Capture the cell that displays the provided text and extract its (X, Y) central coordinate. 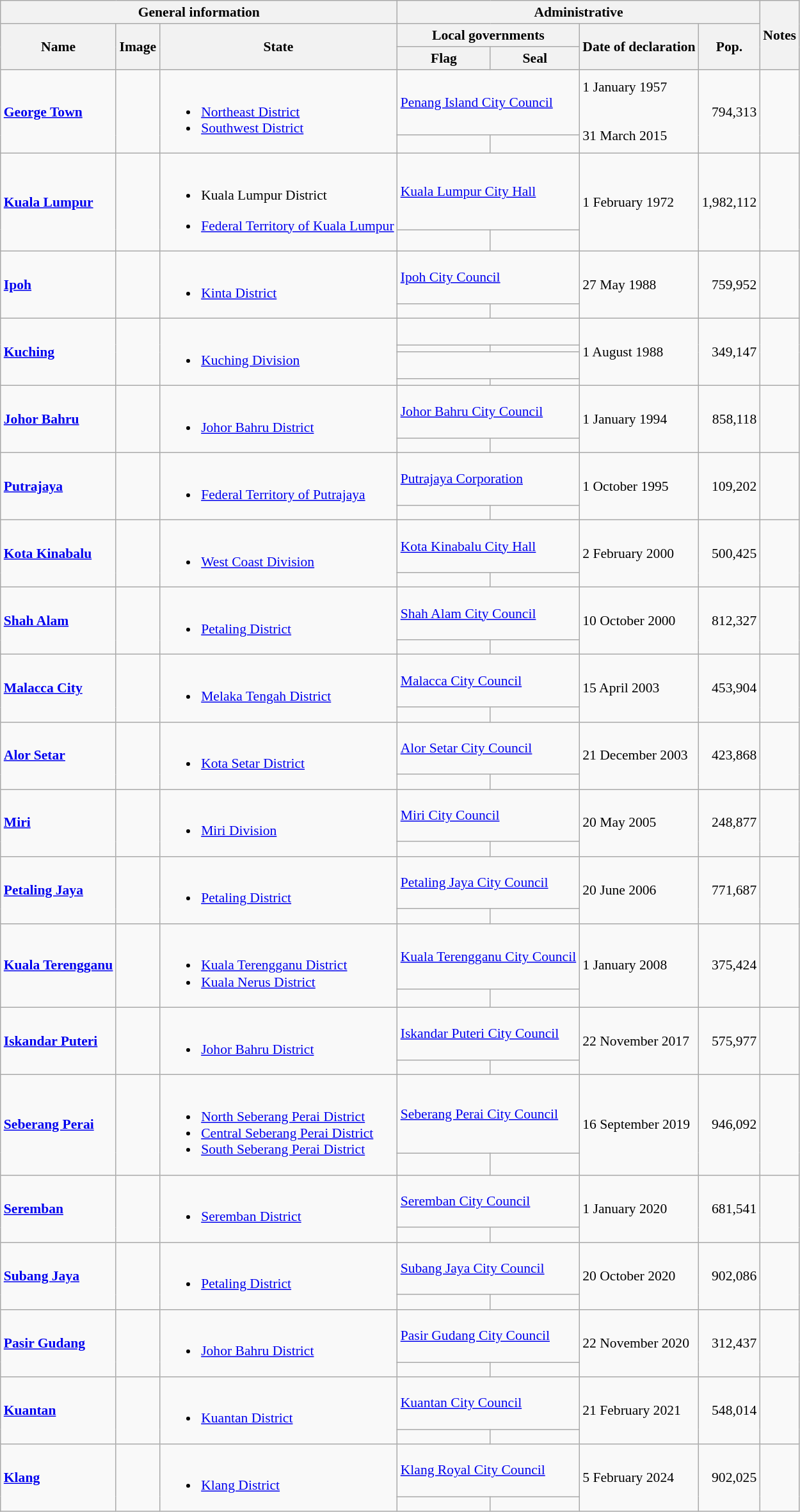
Notes (780, 35)
Subang Jaya City Council (489, 1269)
Miri Division (278, 823)
759,952 (730, 285)
Subang Jaya (59, 1276)
Seremban District (278, 1209)
1 August 1988 (639, 352)
312,437 (730, 1344)
1 January 2008 (639, 966)
George Town (59, 111)
Kinta District (278, 285)
858,118 (730, 420)
Shah Alam City Council (489, 614)
22 November 2020 (639, 1344)
423,868 (730, 755)
Putrajaya Corporation (489, 479)
1 January 1994 (639, 420)
Northeast DistrictSouthwest District (278, 111)
1 January 195731 March 2015 (639, 111)
Pop. (730, 47)
Iskandar Puteri (59, 1042)
Pasir Gudang (59, 1344)
771,687 (730, 891)
2 February 2000 (639, 554)
21 February 2021 (639, 1410)
812,327 (730, 621)
Kuching Division (278, 352)
West Coast Division (278, 554)
1 October 1995 (639, 486)
Klang Royal City Council (489, 1470)
Federal Territory of Putrajaya (278, 486)
Kuching (59, 352)
109,202 (730, 486)
548,014 (730, 1410)
Flag (444, 58)
Penang Island City Council (489, 102)
Petaling Jaya City Council (489, 883)
Kuala Terengganu City Council (489, 957)
453,904 (730, 688)
1,982,112 (730, 202)
Kuala Terengganu DistrictKuala Nerus District (278, 966)
Alor Setar City Council (489, 748)
20 June 2006 (639, 891)
Kuala Lumpur DistrictFederal Territory of Kuala Lumpur (278, 202)
375,424 (730, 966)
Alor Setar (59, 755)
General information (199, 12)
15 April 2003 (639, 688)
Ipoh City Council (489, 278)
North Seberang Perai DistrictCentral Seberang Perai DistrictSouth Seberang Perai District (278, 1125)
21 December 2003 (639, 755)
Johor Bahru City Council (489, 412)
902,025 (730, 1478)
20 October 2020 (639, 1276)
946,092 (730, 1125)
Kota Kinabalu City Hall (489, 546)
Administrative (579, 12)
575,977 (730, 1042)
Ipoh (59, 285)
Seberang Perai (59, 1125)
Kota Kinabalu (59, 554)
1 January 2020 (639, 1209)
Local governments (489, 35)
16 September 2019 (639, 1125)
Kuala Terengganu (59, 966)
10 October 2000 (639, 621)
Klang (59, 1478)
Miri (59, 823)
Iskandar Puteri City Council (489, 1034)
Petaling Jaya (59, 891)
Miri City Council (489, 816)
Date of declaration (639, 47)
349,147 (730, 352)
Klang District (278, 1478)
27 May 1988 (639, 285)
794,313 (730, 111)
500,425 (730, 554)
Seberang Perai City Council (489, 1114)
Kuala Lumpur City Hall (489, 192)
Kuala Lumpur (59, 202)
Seal (535, 58)
Malacca City Council (489, 681)
1 February 1972 (639, 202)
Melaka Tengah District (278, 688)
681,541 (730, 1209)
902,086 (730, 1276)
Kota Setar District (278, 755)
State (278, 47)
Name (59, 47)
248,877 (730, 823)
20 May 2005 (639, 823)
Malacca City (59, 688)
Seremban City Council (489, 1202)
Johor Bahru (59, 420)
Seremban (59, 1209)
Putrajaya (59, 486)
5 February 2024 (639, 1478)
Kuantan District (278, 1410)
Kuantan City Council (489, 1403)
Image (138, 47)
Pasir Gudang City Council (489, 1336)
Shah Alam (59, 621)
Kuantan (59, 1410)
22 November 2017 (639, 1042)
